Pinpoint the cell where the given text exists, returning its [x, y] midpoint coordinate. 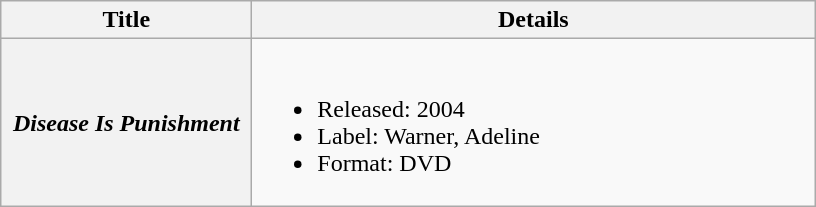
Disease Is Punishment [126, 122]
Released: 2004Label: Warner, AdelineFormat: DVD [534, 122]
Details [534, 20]
Title [126, 20]
